Identify which cell holds the provided text, then report its (x, y) central coordinate. 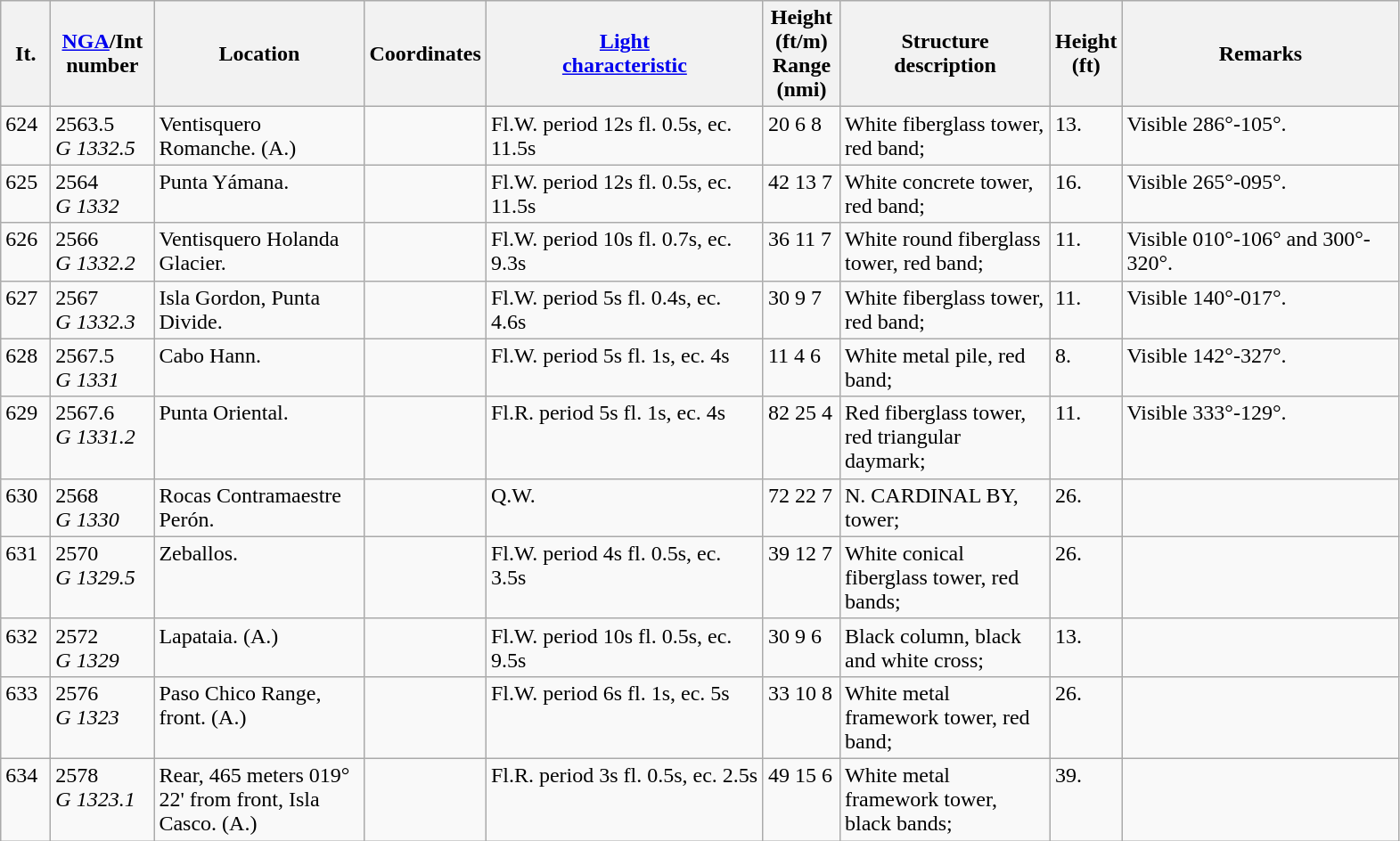
Fl.W. period 6s fl. 1s, ec. 5s (624, 717)
30 9 7 (801, 310)
30 9 6 (801, 647)
Rocas Contramaestre Perón. (259, 508)
Remarks (1260, 53)
Red fiberglass tower, red triangular daymark; (945, 437)
Cabo Hann. (259, 367)
2567G 1332.3 (102, 310)
Ventisquero Holanda Glacier. (259, 251)
Height (ft/m)Range (nmi) (801, 53)
2576G 1323 (102, 717)
Visible 286°-105°. (1260, 135)
N. CARDINAL BY, tower; (945, 508)
82 25 4 (801, 437)
Ventisquero Romanche. (A.) (259, 135)
It. (26, 53)
White round fiberglass tower, red band; (945, 251)
Visible 333°-129°. (1260, 437)
Height (ft) (1086, 53)
16. (1086, 194)
36 11 7 (801, 251)
Visible 142°-327°. (1260, 367)
627 (26, 310)
39 12 7 (801, 577)
2566G 1332.2 (102, 251)
Fl.W. period 4s fl. 0.5s, ec. 3.5s (624, 577)
49 15 6 (801, 799)
11 4 6 (801, 367)
2567.5G 1331 (102, 367)
White metal framework tower, red band; (945, 717)
628 (26, 367)
Rear, 465 meters 019° 22' from front, Isla Casco. (A.) (259, 799)
633 (26, 717)
72 22 7 (801, 508)
Isla Gordon, Punta Divide. (259, 310)
630 (26, 508)
624 (26, 135)
629 (26, 437)
Fl.W. period 10s fl. 0.7s, ec. 9.3s (624, 251)
2570G 1329.5 (102, 577)
Fl.W. period 10s fl. 0.5s, ec. 9.5s (624, 647)
2567.6G 1331.2 (102, 437)
33 10 8 (801, 717)
2563.5G 1332.5 (102, 135)
Lapataia. (A.) (259, 647)
Structuredescription (945, 53)
631 (26, 577)
2572G 1329 (102, 647)
Black column, black and white cross; (945, 647)
Fl.W. period 5s fl. 1s, ec. 4s (624, 367)
Coordinates (425, 53)
625 (26, 194)
2568G 1330 (102, 508)
Fl.R. period 3s fl. 0.5s, ec. 2.5s (624, 799)
Punta Yámana. (259, 194)
White metal framework tower, black bands; (945, 799)
2578G 1323.1 (102, 799)
Visible 140°-017°. (1260, 310)
NGA/Intnumber (102, 53)
Fl.W. period 5s fl. 0.4s, ec. 4.6s (624, 310)
Q.W. (624, 508)
Lightcharacteristic (624, 53)
8. (1086, 367)
White concrete tower, red band; (945, 194)
20 6 8 (801, 135)
White conical fiberglass tower, red bands; (945, 577)
632 (26, 647)
Location (259, 53)
Fl.R. period 5s fl. 1s, ec. 4s (624, 437)
Paso Chico Range, front. (A.) (259, 717)
39. (1086, 799)
White metal pile, red band; (945, 367)
626 (26, 251)
Punta Oriental. (259, 437)
42 13 7 (801, 194)
2564G 1332 (102, 194)
634 (26, 799)
Visible 265°-095°. (1260, 194)
Visible 010°-106° and 300°- 320°. (1260, 251)
Zeballos. (259, 577)
